Search for the cell housing the specified text and yield its (X, Y) center coordinate. 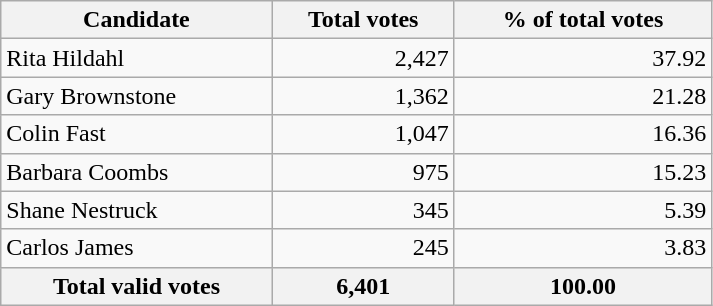
Barbara Coombs (136, 172)
Total votes (363, 20)
15.23 (582, 172)
21.28 (582, 96)
Rita Hildahl (136, 58)
Candidate (136, 20)
975 (363, 172)
% of total votes (582, 20)
3.83 (582, 248)
Gary Brownstone (136, 96)
6,401 (363, 286)
Carlos James (136, 248)
16.36 (582, 134)
245 (363, 248)
100.00 (582, 286)
Shane Nestruck (136, 210)
Colin Fast (136, 134)
345 (363, 210)
5.39 (582, 210)
37.92 (582, 58)
1,362 (363, 96)
Total valid votes (136, 286)
2,427 (363, 58)
1,047 (363, 134)
